Find where the given text appears and provide that cell's center as [X, Y] coordinate. 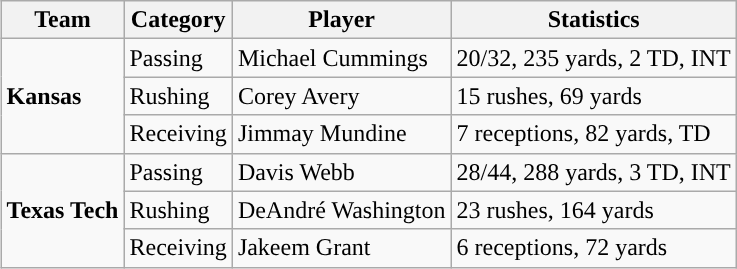
20/32, 235 yards, 2 TD, INT [594, 58]
7 receptions, 82 yards, TD [594, 134]
Texas Tech [62, 210]
Category [178, 20]
DeAndré Washington [342, 210]
15 rushes, 69 yards [594, 96]
Statistics [594, 20]
Team [62, 20]
28/44, 288 yards, 3 TD, INT [594, 172]
Player [342, 20]
Jakeem Grant [342, 248]
Jimmay Mundine [342, 134]
6 receptions, 72 yards [594, 248]
Michael Cummings [342, 58]
Davis Webb [342, 172]
Kansas [62, 96]
Corey Avery [342, 96]
23 rushes, 164 yards [594, 210]
